Capture the cell that displays the provided text and extract its [x, y] central coordinate. 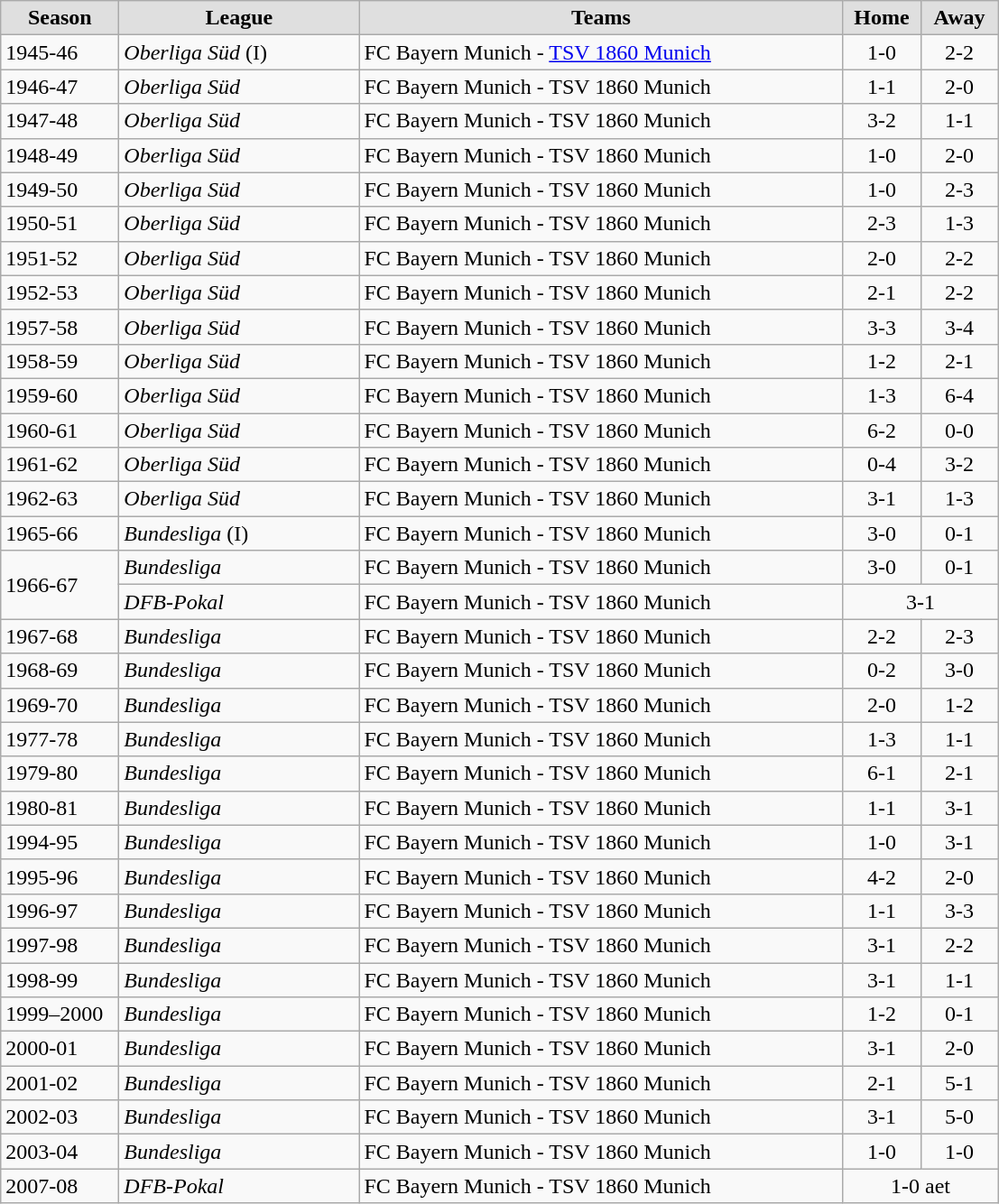
1948-49 [60, 155]
5-1 [959, 1083]
1945-46 [60, 52]
1977-78 [60, 739]
0-2 [882, 671]
1951-52 [60, 258]
1961-62 [60, 465]
1947-48 [60, 121]
1960-61 [60, 431]
1997-98 [60, 945]
Oberliga Süd (I) [239, 52]
0-0 [959, 431]
1969-70 [60, 705]
1957-58 [60, 327]
1979-80 [60, 773]
3-4 [959, 327]
Bundesliga (I) [239, 533]
1958-59 [60, 361]
1962-63 [60, 499]
1998-99 [60, 979]
2001-02 [60, 1083]
League [239, 18]
Season [60, 18]
Teams [601, 18]
1967-68 [60, 636]
Home [882, 18]
2002-03 [60, 1117]
1995-96 [60, 876]
1965-66 [60, 533]
1968-69 [60, 671]
1952-53 [60, 292]
6-4 [959, 395]
2003-04 [60, 1152]
6-1 [882, 773]
1996-97 [60, 911]
0-4 [882, 465]
1994-95 [60, 842]
1966-67 [60, 585]
1959-60 [60, 395]
5-0 [959, 1117]
Away [959, 18]
6-2 [882, 431]
1-0 aet [920, 1186]
2000-01 [60, 1049]
1999–2000 [60, 1014]
1949-50 [60, 190]
1946-47 [60, 87]
1950-51 [60, 224]
2007-08 [60, 1186]
1980-81 [60, 808]
4-2 [882, 876]
